Return the [x, y] coordinate for the center point of the cell that contains the specified text.  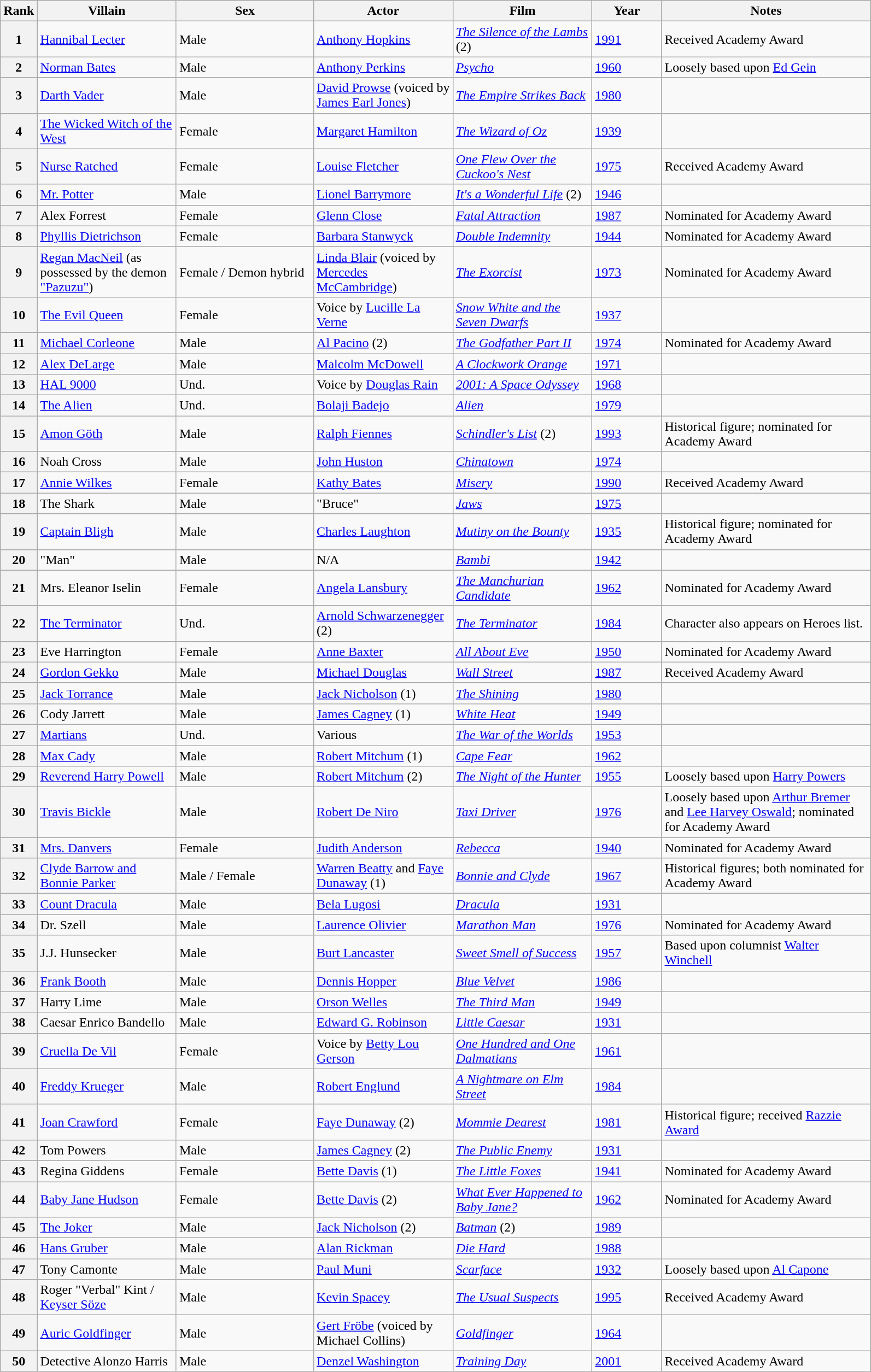
Based upon columnist Walter Winchell [766, 953]
1991 [627, 39]
16 [19, 462]
Wall Street [523, 672]
The Night of the Hunter [523, 777]
1961 [627, 1051]
Alan Rickman [384, 1248]
Glenn Close [384, 215]
A Nightmare on Elm Street [523, 1087]
Taxi Driver [523, 812]
Michael Douglas [384, 672]
The War of the Worlds [523, 735]
Mutiny on the Bounty [523, 531]
Loosely based upon Harry Powers [766, 777]
1979 [627, 406]
Gordon Gekko [107, 672]
Various [384, 735]
6 [19, 195]
40 [19, 1087]
2001: A Space Odyssey [523, 385]
Gert Fröbe (voiced by Michael Collins) [384, 1333]
The Shining [523, 693]
30 [19, 812]
Burt Lancaster [384, 953]
1971 [627, 363]
Roger "Verbal" Kint / Keyser Söze [107, 1298]
The Empire Strikes Back [523, 95]
Alien [523, 406]
The Shark [107, 503]
Anthony Perkins [384, 67]
28 [19, 756]
Female / Demon hybrid [245, 272]
Dr. Szell [107, 925]
Anne Baxter [384, 652]
Historical figures; both nominated for Academy Award [766, 876]
5 [19, 166]
Orson Welles [384, 1002]
Dennis Hopper [384, 981]
Loosely based upon Arthur Bremer and Lee Harvey Oswald; nominated for Academy Award [766, 812]
Norman Bates [107, 67]
All About Eve [523, 652]
Bette Davis (1) [384, 1171]
15 [19, 434]
J.J. Hunsecker [107, 953]
31 [19, 848]
11 [19, 343]
White Heat [523, 714]
Alex Forrest [107, 215]
The Joker [107, 1228]
Freddy Krueger [107, 1087]
17 [19, 483]
7 [19, 215]
Michael Corleone [107, 343]
Misery [523, 483]
Warren Beatty and Faye Dunaway (1) [384, 876]
The Third Man [523, 1002]
44 [19, 1199]
Jack Torrance [107, 693]
Kathy Bates [384, 483]
Noah Cross [107, 462]
9 [19, 272]
Nurse Ratched [107, 166]
1989 [627, 1228]
The Usual Suspects [523, 1298]
Blue Velvet [523, 981]
19 [19, 531]
Villain [107, 11]
39 [19, 1051]
1942 [627, 560]
43 [19, 1171]
Count Dracula [107, 904]
Cape Fear [523, 756]
49 [19, 1333]
Loosely based upon Al Capone [766, 1269]
Faye Dunaway (2) [384, 1122]
Goldfinger [523, 1333]
Voice by Lucille La Verne [384, 315]
Character also appears on Heroes list. [766, 623]
Fatal Attraction [523, 215]
Male / Female [245, 876]
Die Hard [523, 1248]
Actor [384, 11]
Darth Vader [107, 95]
Psycho [523, 67]
John Huston [384, 462]
Sex [245, 11]
14 [19, 406]
48 [19, 1298]
1935 [627, 531]
Louise Fletcher [384, 166]
1940 [627, 848]
Robert Mitchum (2) [384, 777]
1939 [627, 131]
Bambi [523, 560]
Bela Lugosi [384, 904]
The Exorcist [523, 272]
Robert Mitchum (1) [384, 756]
Voice by Betty Lou Gerson [384, 1051]
1950 [627, 652]
"Man" [107, 560]
One Flew Over the Cuckoo's Nest [523, 166]
Hans Gruber [107, 1248]
Double Indemnity [523, 236]
1932 [627, 1269]
Film [523, 11]
Baby Jane Hudson [107, 1199]
Linda Blair (voiced by Mercedes McCambridge) [384, 272]
1967 [627, 876]
Clyde Barrow and Bonnie Parker [107, 876]
Regina Giddens [107, 1171]
1968 [627, 385]
Detective Alonzo Harris [107, 1361]
37 [19, 1002]
The Wizard of Oz [523, 131]
34 [19, 925]
The Godfather Part II [523, 343]
1964 [627, 1333]
36 [19, 981]
Historical figure; received Razzie Award [766, 1122]
Mommie Dearest [523, 1122]
1973 [627, 272]
46 [19, 1248]
Arnold Schwarzenegger (2) [384, 623]
Martians [107, 735]
Charles Laughton [384, 531]
1960 [627, 67]
32 [19, 876]
41 [19, 1122]
Rebecca [523, 848]
1937 [627, 315]
Auric Goldfinger [107, 1333]
Scarface [523, 1269]
Schindler's List (2) [523, 434]
Caesar Enrico Bandello [107, 1023]
Marathon Man [523, 925]
Travis Bickle [107, 812]
45 [19, 1228]
Robert De Niro [384, 812]
1957 [627, 953]
N/A [384, 560]
Margaret Hamilton [384, 131]
Al Pacino (2) [384, 343]
Joan Crawford [107, 1122]
Little Caesar [523, 1023]
Malcolm McDowell [384, 363]
10 [19, 315]
A Clockwork Orange [523, 363]
Jaws [523, 503]
"Bruce" [384, 503]
Tom Powers [107, 1150]
The Silence of the Lambs (2) [523, 39]
8 [19, 236]
22 [19, 623]
James Cagney (2) [384, 1150]
Bolaji Badejo [384, 406]
Anthony Hopkins [384, 39]
Hannibal Lecter [107, 39]
Angela Lansbury [384, 588]
Chinatown [523, 462]
25 [19, 693]
47 [19, 1269]
Captain Bligh [107, 531]
21 [19, 588]
1955 [627, 777]
Mrs. Eleanor Iselin [107, 588]
Mrs. Danvers [107, 848]
The Evil Queen [107, 315]
Robert Englund [384, 1087]
38 [19, 1023]
1988 [627, 1248]
Mr. Potter [107, 195]
4 [19, 131]
2001 [627, 1361]
Sweet Smell of Success [523, 953]
1986 [627, 981]
20 [19, 560]
The Public Enemy [523, 1150]
Loosely based upon Ed Gein [766, 67]
Jack Nicholson (2) [384, 1228]
1981 [627, 1122]
1946 [627, 195]
Dracula [523, 904]
Frank Booth [107, 981]
2 [19, 67]
Year [627, 11]
1953 [627, 735]
Lionel Barrymore [384, 195]
Kevin Spacey [384, 1298]
Annie Wilkes [107, 483]
Ralph Fiennes [384, 434]
Eve Harrington [107, 652]
What Ever Happened to Baby Jane? [523, 1199]
One Hundred and One Dalmatians [523, 1051]
24 [19, 672]
Laurence Olivier [384, 925]
12 [19, 363]
29 [19, 777]
Alex DeLarge [107, 363]
Edward G. Robinson [384, 1023]
Amon Göth [107, 434]
The Manchurian Candidate [523, 588]
13 [19, 385]
Voice by Douglas Rain [384, 385]
50 [19, 1361]
Paul Muni [384, 1269]
33 [19, 904]
1990 [627, 483]
The Wicked Witch of the West [107, 131]
Max Cady [107, 756]
26 [19, 714]
1 [19, 39]
18 [19, 503]
Rank [19, 11]
1944 [627, 236]
Reverend Harry Powell [107, 777]
Judith Anderson [384, 848]
1993 [627, 434]
Bonnie and Clyde [523, 876]
Cruella De Vil [107, 1051]
1995 [627, 1298]
42 [19, 1150]
Batman (2) [523, 1228]
Phyllis Dietrichson [107, 236]
Regan MacNeil (as possessed by the demon "Pazuzu") [107, 272]
Harry Lime [107, 1002]
Snow White and the Seven Dwarfs [523, 315]
Notes [766, 11]
35 [19, 953]
Cody Jarrett [107, 714]
HAL 9000 [107, 385]
1941 [627, 1171]
The Little Foxes [523, 1171]
James Cagney (1) [384, 714]
27 [19, 735]
Training Day [523, 1361]
Jack Nicholson (1) [384, 693]
Tony Camonte [107, 1269]
Bette Davis (2) [384, 1199]
23 [19, 652]
It's a Wonderful Life (2) [523, 195]
The Alien [107, 406]
Barbara Stanwyck [384, 236]
David Prowse (voiced by James Earl Jones) [384, 95]
Denzel Washington [384, 1361]
3 [19, 95]
